Extract the (x, y) coordinate from the center of the cell holding the provided text.  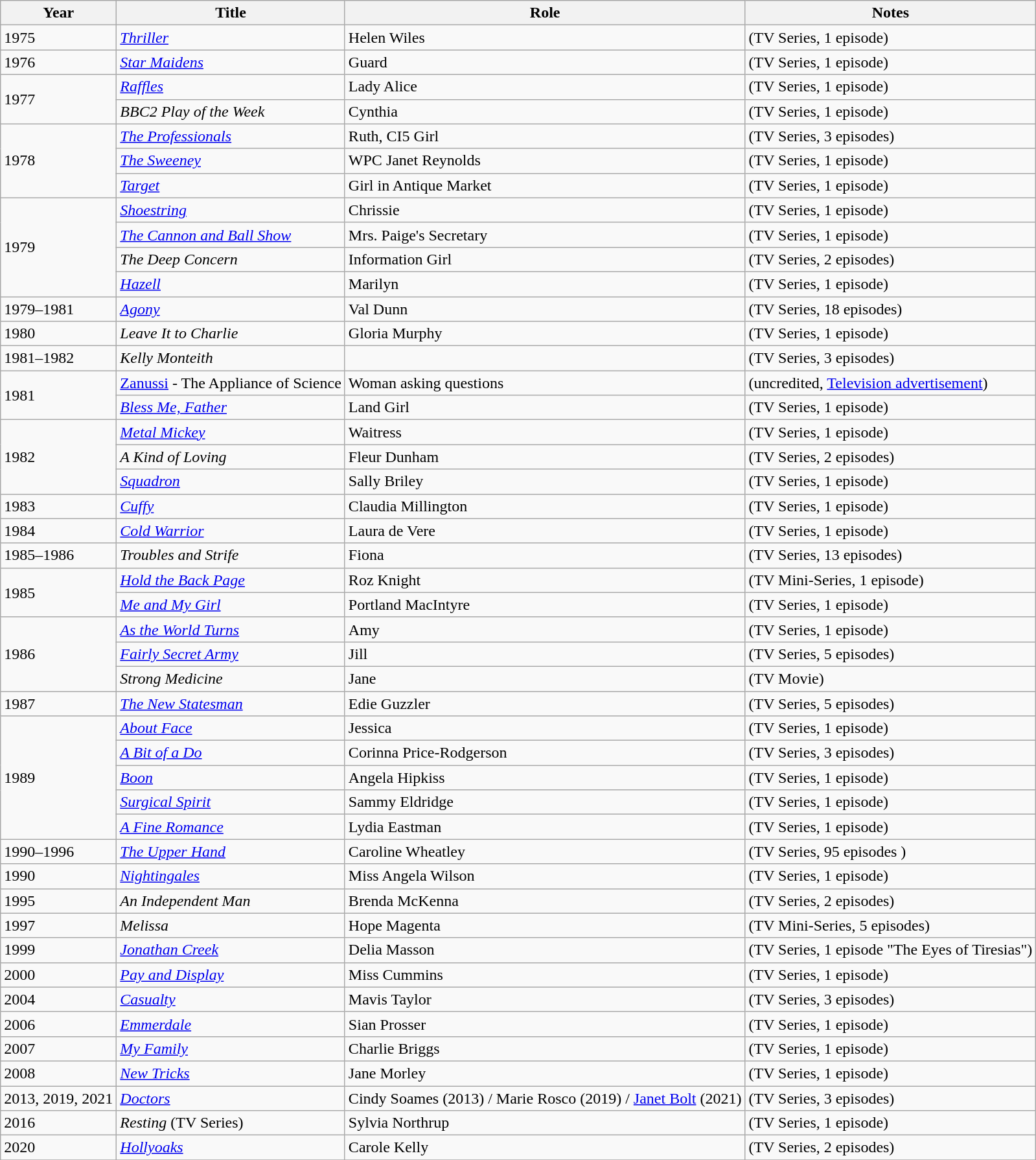
Zanussi - The Appliance of Science (231, 383)
Miss Cummins (545, 975)
Nightingales (231, 876)
Jane (545, 679)
1999 (58, 950)
2013, 2019, 2021 (58, 1098)
2008 (58, 1073)
Guard (545, 62)
1989 (58, 778)
Marilyn (545, 284)
Sally Briley (545, 481)
1979–1981 (58, 309)
1987 (58, 703)
Fairly Secret Army (231, 654)
Woman asking questions (545, 383)
Portland MacIntyre (545, 605)
Laura de Vere (545, 531)
Mavis Taylor (545, 999)
(TV Series, 1 episode "The Eyes of Tiresias") (890, 950)
1990 (58, 876)
As the World Turns (231, 629)
Surgical Spirit (231, 802)
Bless Me, Father (231, 408)
Cuffy (231, 506)
2004 (58, 999)
1990–1996 (58, 852)
Hold the Back Page (231, 580)
Sammy Eldridge (545, 802)
Resting (TV Series) (231, 1123)
A Bit of a Do (231, 753)
Roz Knight (545, 580)
The Cannon and Ball Show (231, 235)
Fiona (545, 555)
1985–1986 (58, 555)
Miss Angela Wilson (545, 876)
Charlie Briggs (545, 1049)
1977 (58, 99)
Kelly Monteith (231, 358)
Target (231, 185)
Strong Medicine (231, 679)
1986 (58, 654)
Gloria Murphy (545, 334)
Brenda McKenna (545, 901)
About Face (231, 728)
Me and My Girl (231, 605)
Land Girl (545, 408)
1975 (58, 38)
Helen Wiles (545, 38)
Carole Kelly (545, 1148)
Cold Warrior (231, 531)
Agony (231, 309)
1981–1982 (58, 358)
(uncredited, Television advertisement) (890, 383)
Hope Magenta (545, 925)
Doctors (231, 1098)
Pay and Display (231, 975)
1978 (58, 161)
Casualty (231, 999)
1985 (58, 592)
Raffles (231, 87)
1984 (58, 531)
A Kind of Loving (231, 457)
Leave It to Charlie (231, 334)
(TV Series, 95 episodes ) (890, 852)
Cynthia (545, 111)
The New Statesman (231, 703)
Hollyoaks (231, 1148)
1980 (58, 334)
Val Dunn (545, 309)
Information Girl (545, 259)
The Sweeney (231, 161)
Jane Morley (545, 1073)
Squadron (231, 481)
1976 (58, 62)
New Tricks (231, 1073)
An Independent Man (231, 901)
Waitress (545, 432)
2007 (58, 1049)
2020 (58, 1148)
Year (58, 13)
BBC2 Play of the Week (231, 111)
WPC Janet Reynolds (545, 161)
Thriller (231, 38)
1981 (58, 395)
Edie Guzzler (545, 703)
Delia Masson (545, 950)
Boon (231, 778)
1997 (58, 925)
Jill (545, 654)
Corinna Price-Rodgerson (545, 753)
Notes (890, 13)
1979 (58, 247)
Sylvia Northrup (545, 1123)
Role (545, 13)
Chrissie (545, 210)
The Deep Concern (231, 259)
(TV Series, 13 episodes) (890, 555)
My Family (231, 1049)
Jonathan Creek (231, 950)
Metal Mickey (231, 432)
The Upper Hand (231, 852)
A Fine Romance (231, 827)
Hazell (231, 284)
Fleur Dunham (545, 457)
Emmerdale (231, 1024)
1995 (58, 901)
Caroline Wheatley (545, 852)
Troubles and Strife (231, 555)
1983 (58, 506)
Title (231, 13)
2006 (58, 1024)
Cindy Soames (2013) / Marie Rosco (2019) / Janet Bolt (2021) (545, 1098)
Shoestring (231, 210)
2000 (58, 975)
1982 (58, 457)
Lady Alice (545, 87)
Melissa (231, 925)
Mrs. Paige's Secretary (545, 235)
The Professionals (231, 136)
Claudia Millington (545, 506)
Lydia Eastman (545, 827)
Girl in Antique Market (545, 185)
Star Maidens (231, 62)
Sian Prosser (545, 1024)
2016 (58, 1123)
Angela Hipkiss (545, 778)
(TV Mini-Series, 1 episode) (890, 580)
(TV Series, 18 episodes) (890, 309)
Ruth, CI5 Girl (545, 136)
Amy (545, 629)
(TV Mini-Series, 5 episodes) (890, 925)
(TV Movie) (890, 679)
Jessica (545, 728)
